Pinpoint the cell where the given text exists, returning its (x, y) midpoint coordinate. 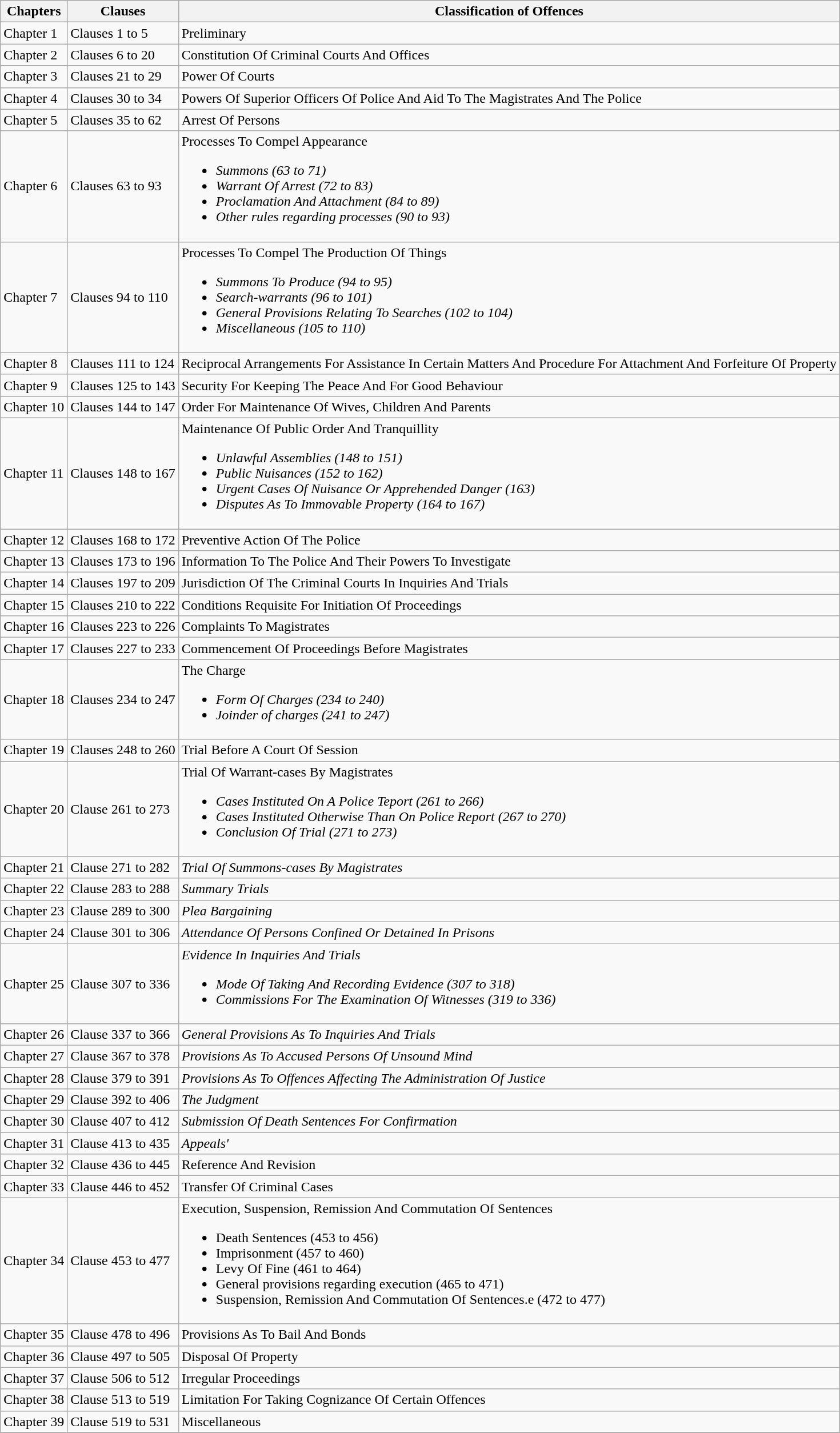
Evidence In Inquiries And TrialsMode Of Taking And Recording Evidence (307 to 318)Commissions For The Examination Of Witnesses (319 to 336) (509, 983)
Limitation For Taking Cognizance Of Certain Offences (509, 1400)
Chapter 13 (34, 562)
Constitution Of Criminal Courts And Offices (509, 55)
Chapter 14 (34, 583)
Clauses 248 to 260 (123, 750)
Clause 436 to 445 (123, 1165)
Classification of Offences (509, 11)
Chapter 28 (34, 1078)
Chapter 20 (34, 809)
Clause 301 to 306 (123, 932)
Clauses 1 to 5 (123, 33)
Clause 261 to 273 (123, 809)
Clauses 197 to 209 (123, 583)
Chapter 23 (34, 911)
Complaints To Magistrates (509, 627)
Clauses 234 to 247 (123, 699)
Chapter 17 (34, 649)
Chapter 19 (34, 750)
Chapter 37 (34, 1378)
Chapter 10 (34, 407)
Chapter 9 (34, 385)
Provisions As To Accused Persons Of Unsound Mind (509, 1056)
Clause 289 to 300 (123, 911)
Clauses 6 to 20 (123, 55)
Chapter 36 (34, 1356)
Chapter 33 (34, 1187)
Clauses 210 to 222 (123, 605)
Clause 379 to 391 (123, 1078)
Chapter 15 (34, 605)
Reference And Revision (509, 1165)
Clause 413 to 435 (123, 1143)
Provisions As To Offences Affecting The Administration Of Justice (509, 1078)
Chapter 16 (34, 627)
Clauses 111 to 124 (123, 363)
Transfer Of Criminal Cases (509, 1187)
General Provisions As To Inquiries And Trials (509, 1034)
Clauses 125 to 143 (123, 385)
Clause 519 to 531 (123, 1422)
Clause 307 to 336 (123, 983)
Clauses 168 to 172 (123, 540)
Order For Maintenance Of Wives, Children And Parents (509, 407)
Chapter 4 (34, 98)
Chapter 38 (34, 1400)
The Judgment (509, 1100)
Chapter 6 (34, 186)
Clauses 223 to 226 (123, 627)
Clause 513 to 519 (123, 1400)
Clauses 227 to 233 (123, 649)
Chapter 29 (34, 1100)
Clause 337 to 366 (123, 1034)
Chapter 39 (34, 1422)
Clause 392 to 406 (123, 1100)
Irregular Proceedings (509, 1378)
Chapter 26 (34, 1034)
Appeals' (509, 1143)
Chapter 25 (34, 983)
Plea Bargaining (509, 911)
Chapter 30 (34, 1122)
Chapter 24 (34, 932)
Powers Of Superior Officers Of Police And Aid To The Magistrates And The Police (509, 98)
Commencement Of Proceedings Before Magistrates (509, 649)
Chapters (34, 11)
Chapter 21 (34, 867)
Clause 446 to 452 (123, 1187)
Preventive Action Of The Police (509, 540)
Provisions As To Bail And Bonds (509, 1335)
Summary Trials (509, 889)
Chapter 34 (34, 1260)
Chapter 11 (34, 473)
Chapter 8 (34, 363)
Clause 271 to 282 (123, 867)
Disposal Of Property (509, 1356)
Clauses (123, 11)
Trial Before A Court Of Session (509, 750)
Preliminary (509, 33)
Chapter 31 (34, 1143)
Conditions Requisite For Initiation Of Proceedings (509, 605)
Chapter 5 (34, 120)
Clauses 148 to 167 (123, 473)
Trial Of Summons-cases By Magistrates (509, 867)
Clauses 94 to 110 (123, 297)
Clauses 63 to 93 (123, 186)
Clause 367 to 378 (123, 1056)
Chapter 32 (34, 1165)
Clause 407 to 412 (123, 1122)
Chapter 2 (34, 55)
Arrest Of Persons (509, 120)
Clause 453 to 477 (123, 1260)
Clauses 35 to 62 (123, 120)
Power Of Courts (509, 77)
Chapter 3 (34, 77)
Reciprocal Arrangements For Assistance In Certain Matters And Procedure For Attachment And Forfeiture Of Property (509, 363)
Chapter 12 (34, 540)
Chapter 18 (34, 699)
Clauses 30 to 34 (123, 98)
Clauses 144 to 147 (123, 407)
Clauses 21 to 29 (123, 77)
Clauses 173 to 196 (123, 562)
Clause 283 to 288 (123, 889)
Information To The Police And Their Powers To Investigate (509, 562)
Chapter 27 (34, 1056)
Clause 497 to 505 (123, 1356)
Attendance Of Persons Confined Or Detained In Prisons (509, 932)
Jurisdiction Of The Criminal Courts In Inquiries And Trials (509, 583)
Clause 506 to 512 (123, 1378)
Security For Keeping The Peace And For Good Behaviour (509, 385)
Miscellaneous (509, 1422)
Chapter 35 (34, 1335)
Chapter 7 (34, 297)
Chapter 1 (34, 33)
Clause 478 to 496 (123, 1335)
Chapter 22 (34, 889)
The ChargeForm Of Charges (234 to 240)Joinder of charges (241 to 247) (509, 699)
Submission Of Death Sentences For Confirmation (509, 1122)
